Provide the [x, y] coordinate of the cell's center where the given text is located.  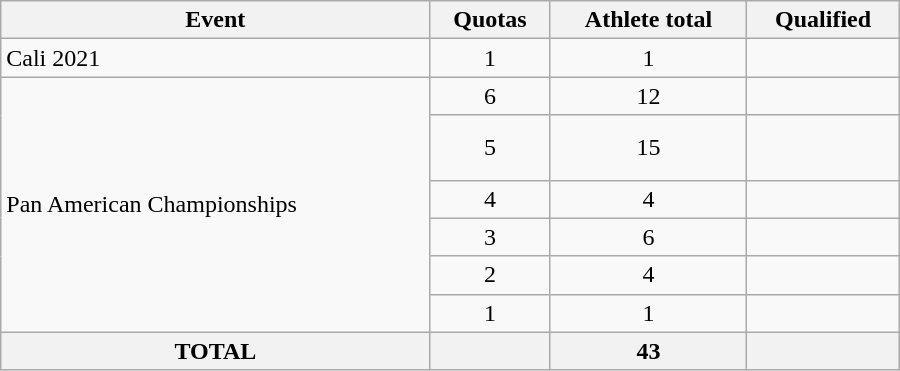
Quotas [490, 20]
5 [490, 148]
2 [490, 275]
43 [648, 351]
15 [648, 148]
3 [490, 237]
TOTAL [216, 351]
Athlete total [648, 20]
Cali 2021 [216, 58]
12 [648, 96]
Event [216, 20]
Pan American Championships [216, 204]
Qualified [823, 20]
